Locate the cell with the specified text and output its [x, y] center coordinate. 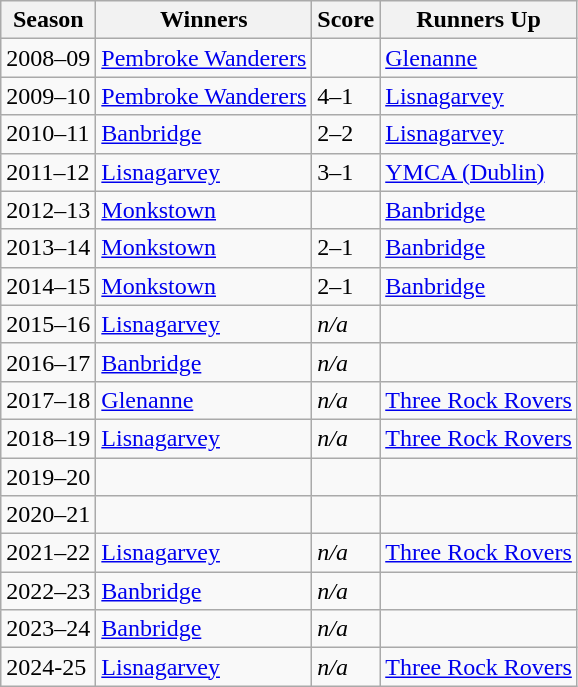
Score [346, 20]
2011–12 [48, 172]
2008–09 [48, 58]
2–2 [346, 134]
2016–17 [48, 362]
Season [48, 20]
2018–19 [48, 438]
2014–15 [48, 286]
2024-25 [48, 667]
2015–16 [48, 324]
Winners [204, 20]
2010–11 [48, 134]
2009–10 [48, 96]
YMCA (Dublin) [479, 172]
4–1 [346, 96]
3–1 [346, 172]
2021–22 [48, 553]
2012–13 [48, 210]
2019–20 [48, 477]
2017–18 [48, 400]
2023–24 [48, 629]
2013–14 [48, 248]
2022–23 [48, 591]
2020–21 [48, 515]
Runners Up [479, 20]
